Return [x, y] of the center of cell containing provided text 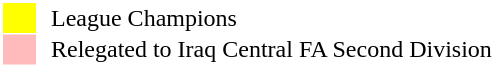
Relegated to Iraq Central FA Second Division [266, 49]
League Champions [266, 18]
